Search for the cell housing the specified text and yield its [x, y] center coordinate. 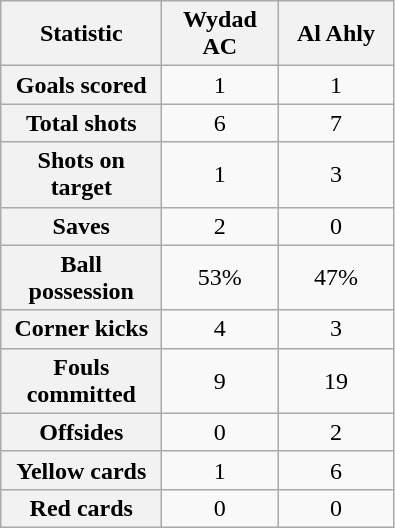
Wydad AC [220, 34]
7 [336, 123]
19 [336, 380]
Shots on target [82, 174]
Offsides [82, 432]
9 [220, 380]
47% [336, 278]
Total shots [82, 123]
Yellow cards [82, 470]
Goals scored [82, 85]
Corner kicks [82, 329]
Statistic [82, 34]
Ball possession [82, 278]
53% [220, 278]
Fouls committed [82, 380]
Saves [82, 226]
Red cards [82, 508]
4 [220, 329]
Al Ahly [336, 34]
